Search for the cell housing the specified text and yield its [x, y] center coordinate. 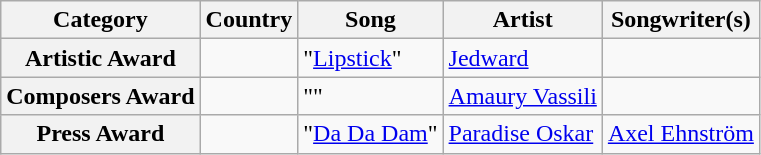
Artistic Award [100, 58]
Songwriter(s) [680, 20]
Amaury Vassili [522, 96]
Category [100, 20]
Axel Ehnström [680, 134]
Jedward [522, 58]
Composers Award [100, 96]
"Da Da Dam" [370, 134]
Press Award [100, 134]
"Lipstick" [370, 58]
Country [249, 20]
Song [370, 20]
Artist [522, 20]
"" [370, 96]
Paradise Oskar [522, 134]
